Extract the (x, y) coordinate from the center of the cell holding the provided text.  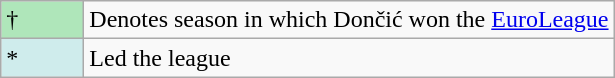
† (42, 20)
Led the league (349, 58)
Denotes season in which Dončić won the EuroLeague (349, 20)
* (42, 58)
